From the cell containing the given text, extract its center point as (x, y) coordinate. 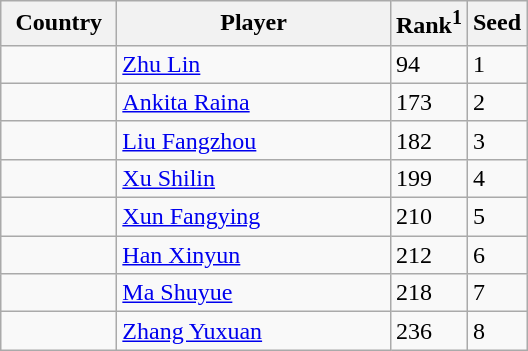
Country (59, 24)
1 (496, 64)
210 (428, 217)
Ma Shuyue (254, 293)
212 (428, 255)
Han Xinyun (254, 255)
8 (496, 331)
Zhang Yuxuan (254, 331)
7 (496, 293)
3 (496, 140)
199 (428, 178)
2 (496, 102)
Seed (496, 24)
94 (428, 64)
173 (428, 102)
Rank1 (428, 24)
Xu Shilin (254, 178)
5 (496, 217)
Xun Fangying (254, 217)
6 (496, 255)
218 (428, 293)
Zhu Lin (254, 64)
236 (428, 331)
182 (428, 140)
Player (254, 24)
4 (496, 178)
Ankita Raina (254, 102)
Liu Fangzhou (254, 140)
